For the text-containing cell, return its midpoint in (x, y) coordinate format. 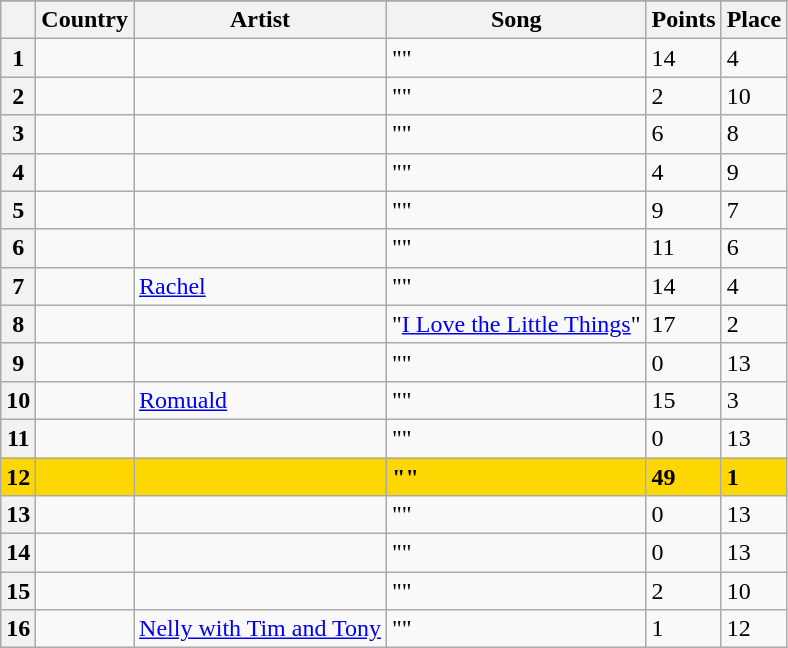
17 (684, 324)
5 (18, 210)
"I Love the Little Things" (517, 324)
Points (684, 20)
16 (18, 629)
Country (85, 20)
Artist (260, 20)
Rachel (260, 286)
Song (517, 20)
Romuald (260, 400)
Place (754, 20)
Nelly with Tim and Tony (260, 629)
49 (684, 477)
